Capture the cell that displays the provided text and extract its (X, Y) central coordinate. 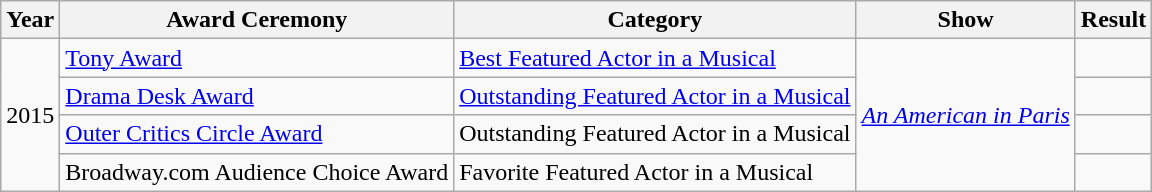
An American in Paris (966, 115)
Favorite Featured Actor in a Musical (655, 172)
Result (1113, 20)
Outer Critics Circle Award (257, 134)
2015 (30, 115)
Tony Award (257, 58)
Show (966, 20)
Year (30, 20)
Best Featured Actor in a Musical (655, 58)
Broadway.com Audience Choice Award (257, 172)
Drama Desk Award (257, 96)
Category (655, 20)
Award Ceremony (257, 20)
